Find where the given text appears and provide that cell's center as [x, y] coordinate. 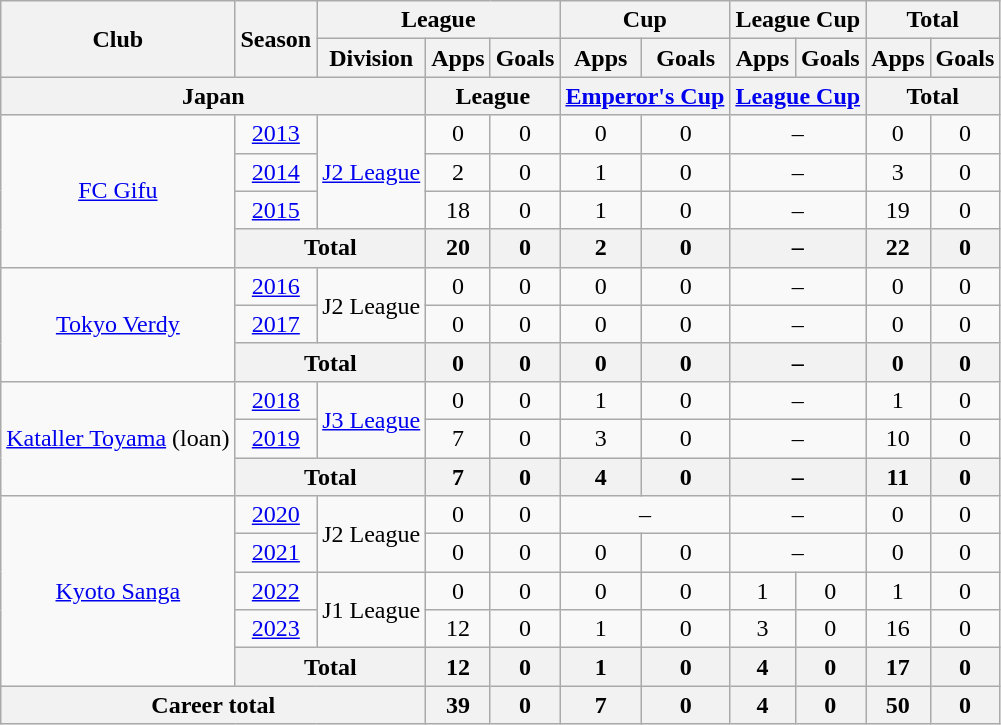
17 [898, 667]
Club [118, 39]
2019 [276, 438]
2013 [276, 134]
50 [898, 705]
FC Gifu [118, 191]
2018 [276, 400]
16 [898, 629]
11 [898, 477]
18 [458, 210]
2014 [276, 172]
2023 [276, 629]
Cup [645, 20]
2022 [276, 591]
2020 [276, 515]
J3 League [372, 419]
2016 [276, 286]
22 [898, 248]
Emperor's Cup [645, 96]
Japan [214, 96]
2021 [276, 553]
20 [458, 248]
Kataller Toyama (loan) [118, 438]
Division [372, 58]
19 [898, 210]
10 [898, 438]
J1 League [372, 610]
2015 [276, 210]
Career total [214, 705]
Tokyo Verdy [118, 324]
Season [276, 39]
2017 [276, 324]
39 [458, 705]
Kyoto Sanga [118, 591]
